Extract the (X, Y) coordinate from the center of the cell holding the provided text.  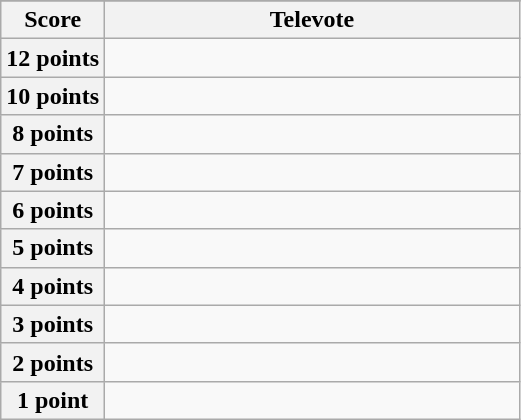
7 points (53, 172)
3 points (53, 324)
5 points (53, 248)
Televote (312, 20)
6 points (53, 210)
4 points (53, 286)
10 points (53, 96)
Score (53, 20)
1 point (53, 400)
2 points (53, 362)
12 points (53, 58)
8 points (53, 134)
